From the cell containing the given text, extract its center point as (X, Y) coordinate. 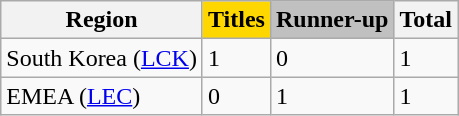
Region (102, 20)
South Korea (LCK) (102, 58)
Titles (236, 20)
EMEA (LEC) (102, 96)
Total (426, 20)
Runner-up (332, 20)
